Provide the [X, Y] coordinate of the cell's center where the given text is located.  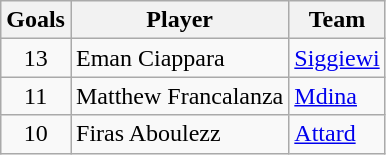
Eman Ciappara [179, 58]
Mdina [337, 96]
Player [179, 20]
11 [36, 96]
Siggiewi [337, 58]
Firas Aboulezz [179, 134]
13 [36, 58]
Goals [36, 20]
Matthew Francalanza [179, 96]
Attard [337, 134]
10 [36, 134]
Team [337, 20]
